Determine the [x, y] coordinate at the center of the cell enclosing the given text.  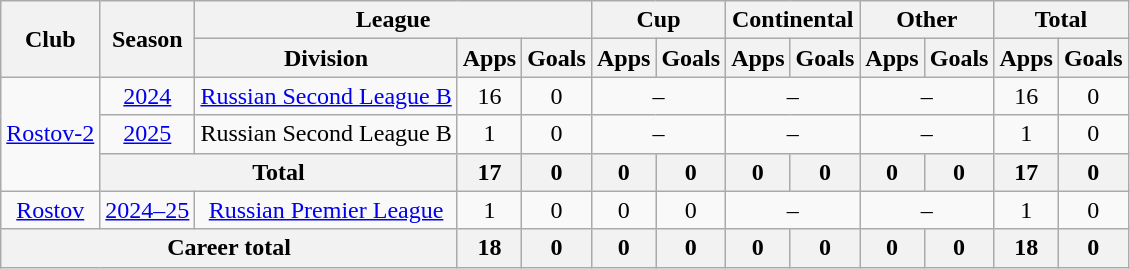
2024–25 [148, 210]
Season [148, 39]
Other [927, 20]
Russian Premier League [326, 210]
League [394, 20]
Rostov-2 [50, 134]
2025 [148, 134]
Rostov [50, 210]
Cup [658, 20]
2024 [148, 96]
Continental [793, 20]
Club [50, 39]
Division [326, 58]
Career total [229, 248]
